Detect which cell encompasses the target text, then output its [x, y] center coordinate. 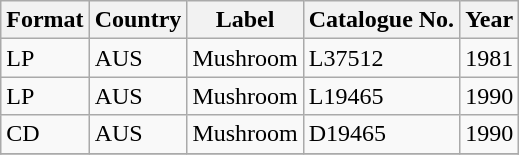
Format [45, 20]
L37512 [381, 58]
L19465 [381, 96]
D19465 [381, 134]
CD [45, 134]
Catalogue No. [381, 20]
Label [245, 20]
Country [138, 20]
1981 [490, 58]
Year [490, 20]
